Extract the (X, Y) coordinate from the center of the cell holding the provided text.  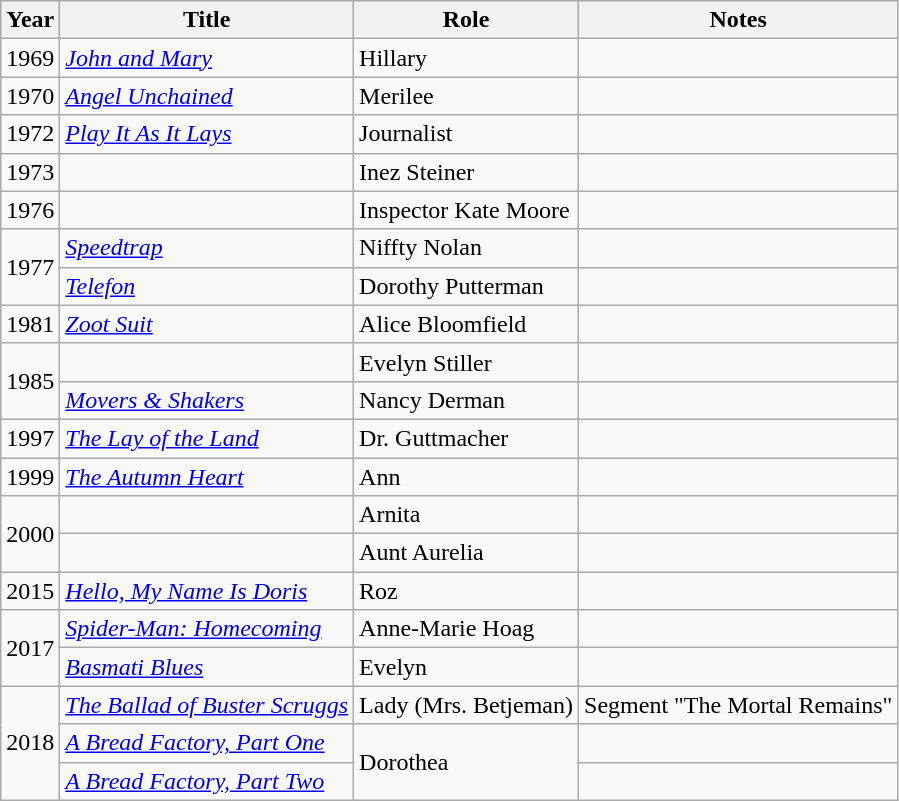
Roz (466, 591)
Hillary (466, 58)
Evelyn Stiller (466, 362)
Title (207, 20)
Arnita (466, 515)
Year (30, 20)
A Bread Factory, Part Two (207, 781)
Segment "The Mortal Remains" (738, 705)
A Bread Factory, Part One (207, 743)
Telefon (207, 286)
2017 (30, 648)
1972 (30, 134)
The Lay of the Land (207, 438)
1997 (30, 438)
Notes (738, 20)
Evelyn (466, 667)
Anne-Marie Hoag (466, 629)
Lady (Mrs. Betjeman) (466, 705)
Alice Bloomfield (466, 324)
Basmati Blues (207, 667)
Journalist (466, 134)
Nancy Derman (466, 400)
Niffty Nolan (466, 248)
Angel Unchained (207, 96)
Inez Steiner (466, 172)
Spider-Man: Homecoming (207, 629)
Inspector Kate Moore (466, 210)
Speedtrap (207, 248)
Dr. Guttmacher (466, 438)
John and Mary (207, 58)
The Autumn Heart (207, 477)
Ann (466, 477)
Dorothea (466, 762)
Hello, My Name Is Doris (207, 591)
Merilee (466, 96)
1999 (30, 477)
1969 (30, 58)
2000 (30, 534)
Movers & Shakers (207, 400)
The Ballad of Buster Scruggs (207, 705)
1976 (30, 210)
Dorothy Putterman (466, 286)
Aunt Aurelia (466, 553)
1970 (30, 96)
1977 (30, 267)
Play It As It Lays (207, 134)
1985 (30, 381)
Zoot Suit (207, 324)
2015 (30, 591)
Role (466, 20)
1973 (30, 172)
2018 (30, 743)
1981 (30, 324)
